Detect which cell encompasses the target text, then output its (X, Y) center coordinate. 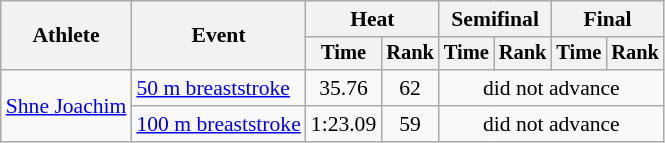
59 (410, 124)
Athlete (66, 36)
1:23.09 (344, 124)
Event (218, 36)
Heat (372, 19)
50 m breaststroke (218, 88)
62 (410, 88)
35.76 (344, 88)
Shne Joachim (66, 106)
Semifinal (495, 19)
Final (607, 19)
100 m breaststroke (218, 124)
